Locate the cell with the specified text and output its [x, y] center coordinate. 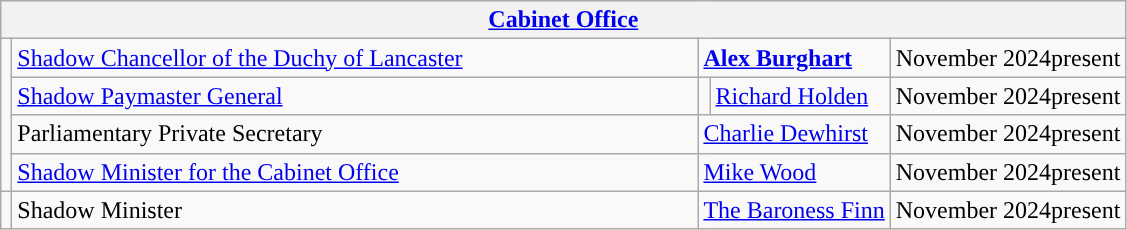
Shadow Minister [355, 210]
Shadow Paymaster General [355, 96]
Charlie Dewhirst [794, 134]
Alex Burghart [794, 58]
Mike Wood [794, 172]
Shadow Minister for the Cabinet Office [355, 172]
Shadow Chancellor of the Duchy of Lancaster [355, 58]
The Baroness Finn [794, 210]
Cabinet Office [564, 20]
Richard Holden [800, 96]
Parliamentary Private Secretary [355, 134]
